From the cell containing the given text, extract its center point as (x, y) coordinate. 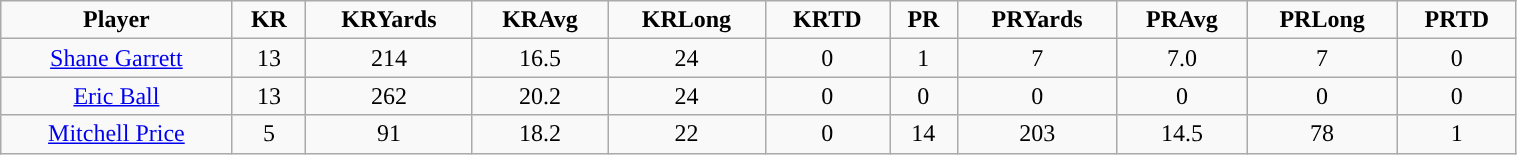
7.0 (1182, 58)
PRAvg (1182, 20)
91 (389, 134)
214 (389, 58)
262 (389, 96)
KRYards (389, 20)
Eric Ball (116, 96)
PRLong (1322, 20)
KRTD (828, 20)
18.2 (540, 134)
PRTD (1457, 20)
KRLong (686, 20)
78 (1322, 134)
PRYards (1037, 20)
PR (924, 20)
14.5 (1182, 134)
KR (269, 20)
Mitchell Price (116, 134)
20.2 (540, 96)
Player (116, 20)
16.5 (540, 58)
22 (686, 134)
Shane Garrett (116, 58)
203 (1037, 134)
KRAvg (540, 20)
5 (269, 134)
14 (924, 134)
